Capture the cell that displays the provided text and extract its (x, y) central coordinate. 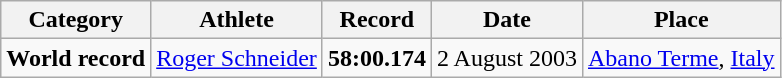
Record (376, 20)
World record (76, 58)
Category (76, 20)
Abano Terme, Italy (681, 58)
Athlete (237, 20)
58:00.174 (376, 58)
2 August 2003 (506, 58)
Roger Schneider (237, 58)
Place (681, 20)
Date (506, 20)
